Locate the cell with the specified text and output its (x, y) center coordinate. 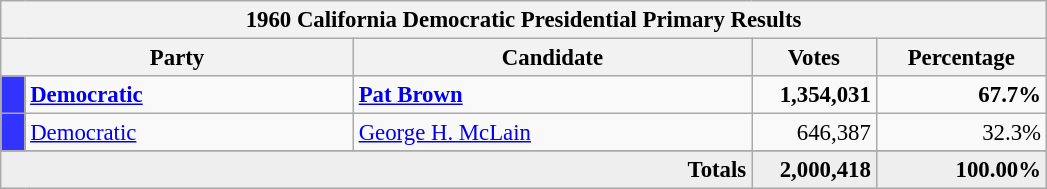
Totals (376, 170)
Candidate (552, 58)
67.7% (961, 95)
Votes (814, 58)
32.3% (961, 133)
1960 California Democratic Presidential Primary Results (524, 20)
George H. McLain (552, 133)
Party (178, 58)
Percentage (961, 58)
Pat Brown (552, 95)
646,387 (814, 133)
100.00% (961, 170)
2,000,418 (814, 170)
1,354,031 (814, 95)
